Return the [x, y] coordinate for the center point of the cell that contains the specified text.  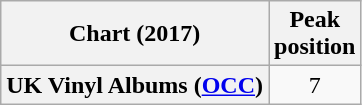
Chart (2017) [135, 34]
UK Vinyl Albums (OCC) [135, 85]
Peakposition [315, 34]
7 [315, 85]
